Search for the cell housing the specified text and yield its [X, Y] center coordinate. 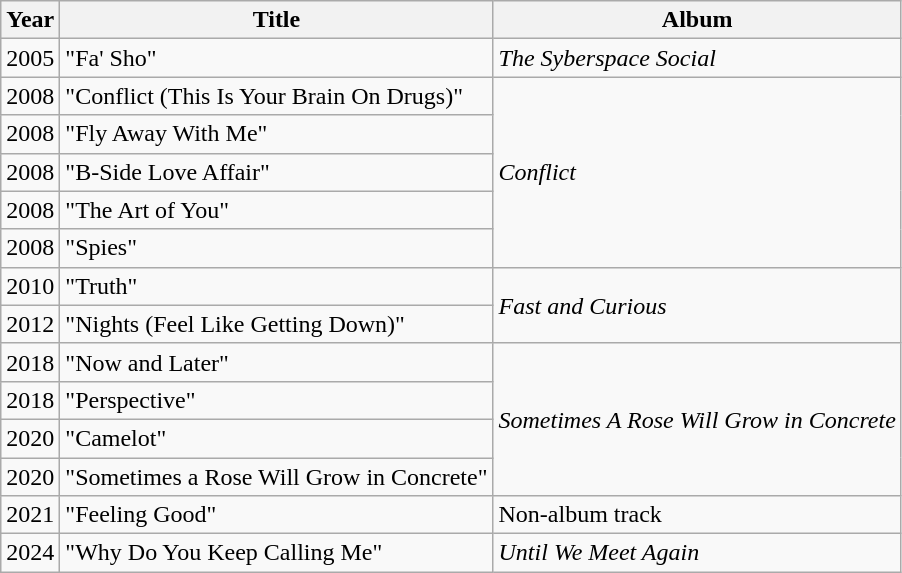
2005 [30, 58]
Conflict [697, 172]
Title [276, 20]
2024 [30, 553]
2010 [30, 286]
Fast and Curious [697, 305]
Album [697, 20]
"Why Do You Keep Calling Me" [276, 553]
"Spies" [276, 248]
Year [30, 20]
"Perspective" [276, 400]
The Syberspace Social [697, 58]
"Fa' Sho" [276, 58]
Until We Meet Again [697, 553]
"Now and Later" [276, 362]
"Feeling Good" [276, 515]
"Sometimes a Rose Will Grow in Concrete" [276, 477]
"Conflict (This Is Your Brain On Drugs)" [276, 96]
Non-album track [697, 515]
Sometimes A Rose Will Grow in Concrete [697, 419]
2012 [30, 324]
"Nights (Feel Like Getting Down)" [276, 324]
2021 [30, 515]
"Camelot" [276, 438]
"Truth" [276, 286]
"The Art of You" [276, 210]
"Fly Away With Me" [276, 134]
"B-Side Love Affair" [276, 172]
